Identify which cell holds the provided text, then report its (X, Y) central coordinate. 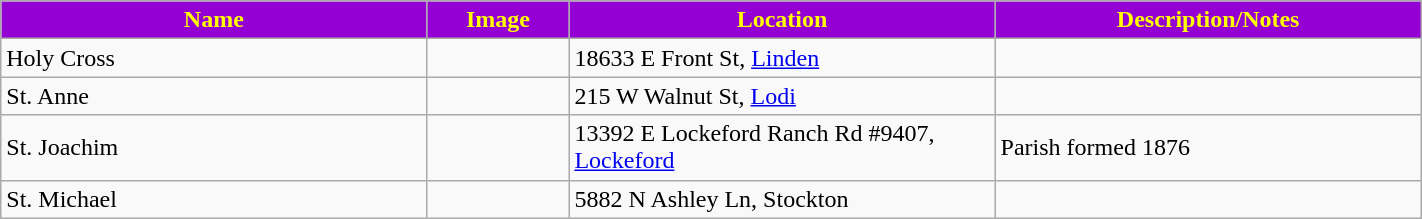
13392 E Lockeford Ranch Rd #9407, Lockeford (782, 148)
St. Anne (214, 96)
5882 N Ashley Ln, Stockton (782, 199)
215 W Walnut St, Lodi (782, 96)
18633 E Front St, Linden (782, 58)
Description/Notes (1208, 20)
St. Michael (214, 199)
Parish formed 1876 (1208, 148)
Image (498, 20)
St. Joachim (214, 148)
Holy Cross (214, 58)
Location (782, 20)
Name (214, 20)
